Capture the cell that displays the provided text and extract its (x, y) central coordinate. 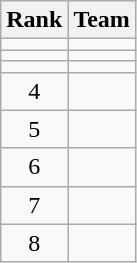
4 (34, 91)
6 (34, 167)
5 (34, 129)
7 (34, 205)
Team (102, 20)
Rank (34, 20)
8 (34, 243)
